Identify which cell holds the provided text, then report its (X, Y) central coordinate. 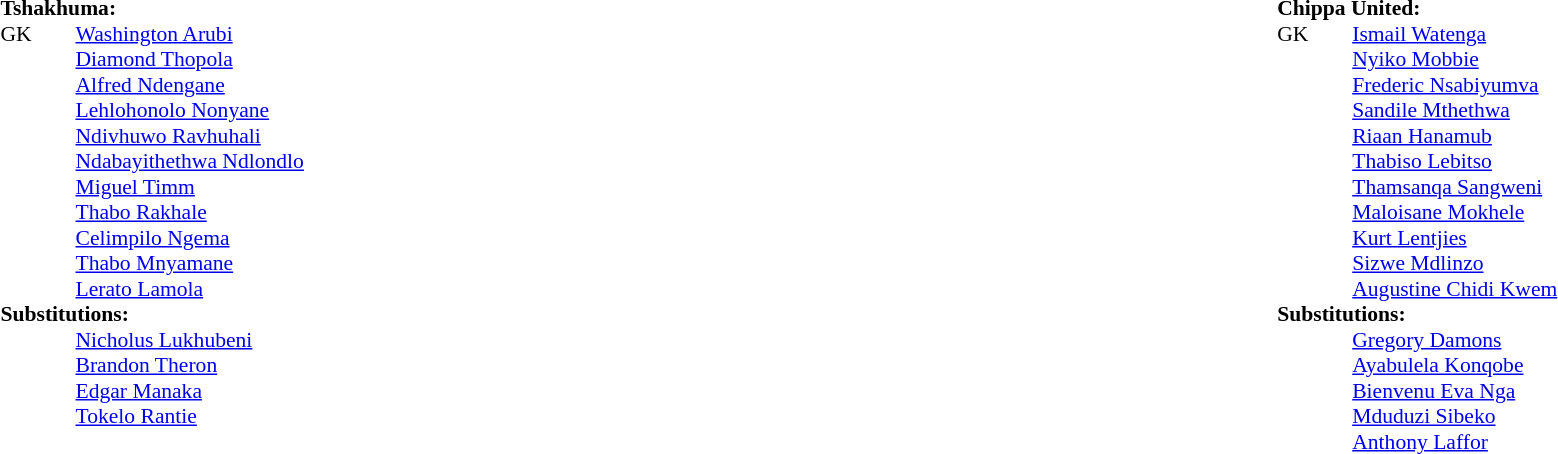
Miguel Timm (190, 187)
Tokelo Rantie (190, 417)
Brandon Theron (190, 365)
Thabiso Lebitso (1454, 161)
Frederic Nsabiyumva (1454, 85)
Maloisane Mokhele (1454, 213)
Washington Arubi (190, 34)
Gregory Damons (1454, 340)
Sizwe Mdlinzo (1454, 263)
Nicholus Lukhubeni (190, 340)
Nyiko Mobbie (1454, 59)
Sandile Mthethwa (1454, 111)
Ndivhuwo Ravhuhali (190, 136)
Bienvenu Eva Nga (1454, 391)
Thabo Mnyamane (190, 263)
Lehlohonolo Nonyane (190, 111)
Ayabulela Konqobe (1454, 365)
Edgar Manaka (190, 391)
Thabo Rakhale (190, 213)
Thamsanqa Sangweni (1454, 187)
Lerato Lamola (190, 289)
Ndabayithethwa Ndlondlo (190, 161)
Ismail Watenga (1454, 34)
Mduduzi Sibeko (1454, 417)
Kurt Lentjies (1454, 238)
Riaan Hanamub (1454, 136)
Celimpilo Ngema (190, 238)
Alfred Ndengane (190, 85)
Augustine Chidi Kwem (1454, 289)
Diamond Thopola (190, 59)
